Pinpoint the cell where the given text exists, returning its (X, Y) midpoint coordinate. 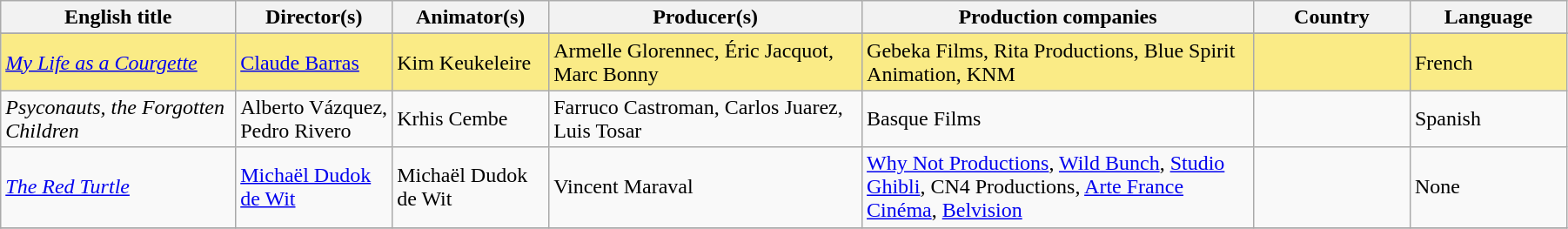
Psyconauts, the Forgotten Children (118, 118)
Claude Barras (314, 63)
Animator(s) (471, 17)
Producer(s) (706, 17)
Farruco Castroman, Carlos Juarez, Luis Tosar (706, 118)
Kim Keukeleire (471, 63)
Armelle Glorennec, Éric Jacquot, Marc Bonny (706, 63)
Production companies (1058, 17)
Country (1331, 17)
Vincent Maraval (706, 187)
Why Not Productions, Wild Bunch, Studio Ghibli, CN4 Productions, Arte France Cinéma, Belvision (1058, 187)
English title (118, 17)
None (1488, 187)
Director(s) (314, 17)
French (1488, 63)
Language (1488, 17)
Spanish (1488, 118)
Alberto Vázquez, Pedro Rivero (314, 118)
Krhis Cembe (471, 118)
Gebeka Films, Rita Productions, Blue Spirit Animation, KNM (1058, 63)
My Life as a Courgette (118, 63)
Basque Films (1058, 118)
The Red Turtle (118, 187)
